Scan for the cell matching the given text and deliver its (x, y) coordinate at center. 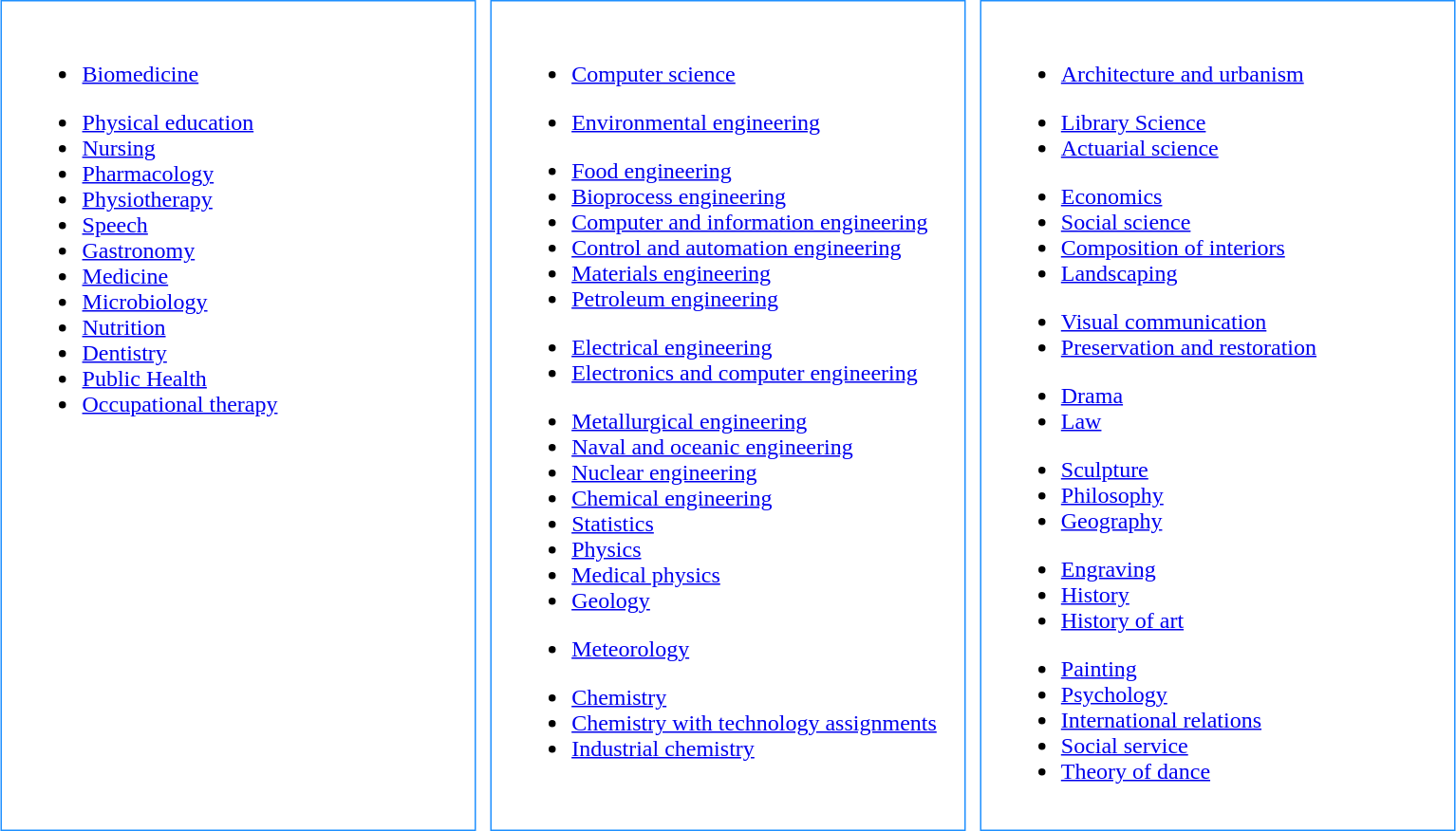
Biomedicine Physical educationNursingPharmacologyPhysiotherapySpeechGastronomyMedicineMicrobiologyNutritionDentistryPublic HealthOccupational therapy (239, 415)
